Search for the cell housing the specified text and yield its [X, Y] center coordinate. 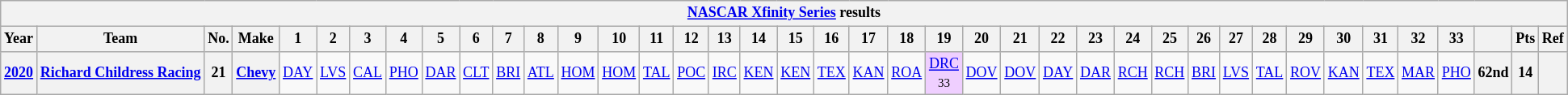
Team [120, 39]
3 [368, 39]
ROV [1305, 73]
ROA [906, 73]
No. [218, 39]
29 [1305, 39]
30 [1343, 39]
4 [404, 39]
1 [298, 39]
CAL [368, 73]
5 [441, 39]
Chevy [256, 73]
CLT [477, 73]
NASCAR Xfinity Series results [784, 13]
27 [1236, 39]
7 [509, 39]
Year [19, 39]
Ref [1553, 39]
2 [333, 39]
Pts [1525, 39]
62nd [1493, 73]
11 [657, 39]
DRC33 [944, 73]
6 [477, 39]
26 [1204, 39]
Richard Childress Racing [120, 73]
IRC [724, 73]
POC [692, 73]
19 [944, 39]
8 [540, 39]
23 [1095, 39]
13 [724, 39]
MAR [1419, 73]
ATL [540, 73]
24 [1133, 39]
10 [619, 39]
18 [906, 39]
2020 [19, 73]
31 [1381, 39]
12 [692, 39]
28 [1269, 39]
32 [1419, 39]
22 [1058, 39]
33 [1456, 39]
9 [578, 39]
17 [868, 39]
16 [832, 39]
20 [982, 39]
15 [796, 39]
Make [256, 39]
25 [1170, 39]
